Detect which cell encompasses the target text, then output its [X, Y] center coordinate. 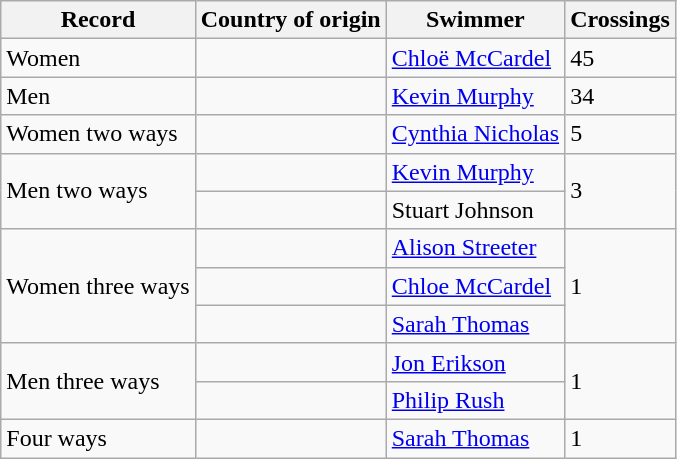
45 [620, 58]
3 [620, 191]
Philip Rush [475, 400]
34 [620, 96]
Chloe McCardel [475, 286]
Cynthia Nicholas [475, 134]
Men two ways [98, 191]
Women [98, 58]
5 [620, 134]
Four ways [98, 438]
Record [98, 20]
Jon Erikson [475, 362]
Men three ways [98, 381]
Stuart Johnson [475, 210]
Women three ways [98, 286]
Chloë McCardel [475, 58]
Swimmer [475, 20]
Women two ways [98, 134]
Crossings [620, 20]
Alison Streeter [475, 248]
Men [98, 96]
Country of origin [290, 20]
